Provide the [x, y] coordinate of the cell's center where the given text is located.  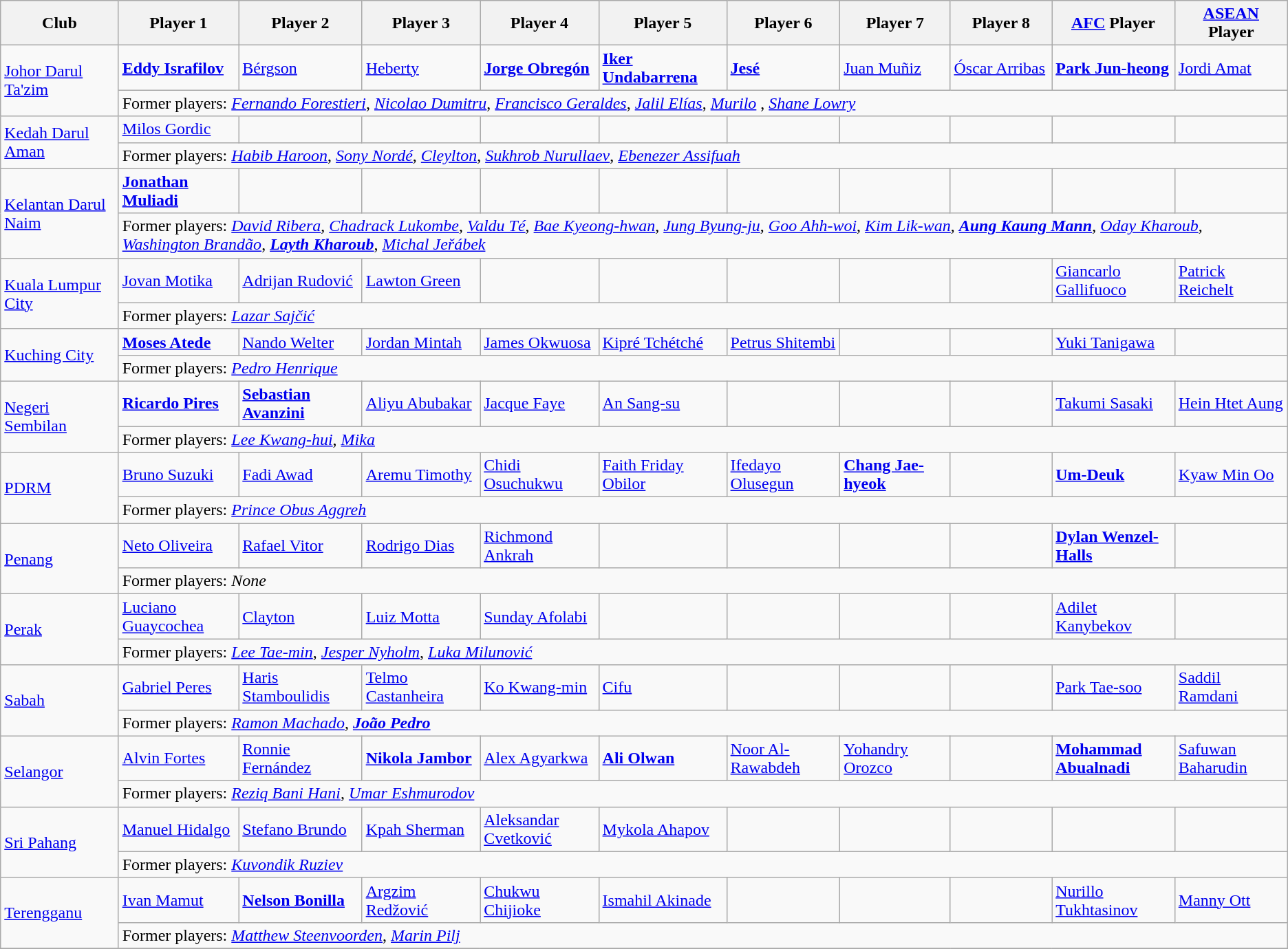
Aleksandar Cvetković [539, 829]
Ifedayo Olusegun [783, 474]
Player 4 [539, 23]
Stefano Brundo [300, 829]
Cifu [663, 688]
Kedah Darul Aman [59, 142]
Ko Kwang-min [539, 688]
Manny Ott [1231, 899]
Former players: Lee Tae-min, Jesper Nyholm, Luka Milunović [703, 652]
Former players: Prince Obus Aggreh [703, 510]
Kuching City [59, 355]
Lawton Green [421, 281]
Sebastian Avanzini [300, 403]
Jorge Obregón [539, 67]
Rodrigo Dias [421, 546]
Nikola Jambor [421, 758]
Jovan Motika [179, 281]
Former players: Lee Kwang-hui, Mika [703, 439]
Alvin Fortes [179, 758]
Neto Oliveira [179, 546]
Jordan Mintah [421, 342]
Óscar Arribas [1001, 67]
Aliyu Abubakar [421, 403]
Ismahil Akinade [663, 899]
Player 6 [783, 23]
Ronnie Fernández [300, 758]
James Okwuosa [539, 342]
Former players: Pedro Henrique [703, 368]
Club [59, 23]
Ali Olwan [663, 758]
Yohandry Orozco [895, 758]
Former players: Kuvondik Ruziev [703, 864]
Perak [59, 630]
Player 8 [1001, 23]
AFC Player [1113, 23]
Luciano Guaycochea [179, 616]
Terengganu [59, 913]
Former players: Fernando Forestieri, Nicolao Dumitru, Francisco Geraldes, Jalil Elías, Murilo , Shane Lowry [703, 103]
Jonathan Muliadi [179, 191]
Alex Agyarkwa [539, 758]
Iker Undabarrena [663, 67]
Sunday Afolabi [539, 616]
Gabriel Peres [179, 688]
Kyaw Min Oo [1231, 474]
Moses Atede [179, 342]
Former players: None [703, 581]
Penang [59, 558]
Sri Pahang [59, 842]
Negeri Sembilan [59, 417]
Player 1 [179, 23]
Dylan Wenzel-Halls [1113, 546]
Johor Darul Ta'zim [59, 81]
Telmo Castanheira [421, 688]
Hein Htet Aung [1231, 403]
Bérgson [300, 67]
Eddy Israfilov [179, 67]
Petrus Shitembi [783, 342]
Nando Welter [300, 342]
Giancarlo Gallifuoco [1113, 281]
ASEAN Player [1231, 23]
Kpah Sherman [421, 829]
Haris Stamboulidis [300, 688]
Former players: Habib Haroon, Sony Nordé, Cleylton, Sukhrob Nurullaev, Ebenezer Assifuah [703, 155]
Rafael Vitor [300, 546]
An Sang-su [663, 403]
Argzim Redžović [421, 899]
Former players: Reziq Bani Hani, Umar Eshmurodov [703, 794]
Bruno Suzuki [179, 474]
Richmond Ankrah [539, 546]
Ricardo Pires [179, 403]
Selangor [59, 772]
Jordi Amat [1231, 67]
Park Jun-heong [1113, 67]
Fadi Awad [300, 474]
Player 7 [895, 23]
Juan Muñiz [895, 67]
Milos Gordic [179, 129]
Safuwan Baharudin [1231, 758]
Park Tae-soo [1113, 688]
Noor Al-Rawabdeh [783, 758]
Mohammad Abualnadi [1113, 758]
Faith Friday Obilor [663, 474]
Chidi Osuchukwu [539, 474]
Ivan Mamut [179, 899]
Aremu Timothy [421, 474]
Yuki Tanigawa [1113, 342]
Former players: Ramon Machado, João Pedro [703, 723]
Chukwu Chijioke [539, 899]
Luiz Motta [421, 616]
Kipré Tchétché [663, 342]
Adilet Kanybekov [1113, 616]
Adrijan Rudović [300, 281]
Manuel Hidalgo [179, 829]
Player 3 [421, 23]
Former players: Matthew Steenvoorden, Marin Pilj [703, 935]
Patrick Reichelt [1231, 281]
Clayton [300, 616]
PDRM [59, 488]
Chang Jae-hyeok [895, 474]
Nelson Bonilla [300, 899]
Um-Deuk [1113, 474]
Nurillo Tukhtasinov [1113, 899]
Saddil Ramdani [1231, 688]
Kelantan Darul Naim [59, 213]
Heberty [421, 67]
Jacque Faye [539, 403]
Kuala Lumpur City [59, 293]
Mykola Ahapov [663, 829]
Sabah [59, 700]
Player 2 [300, 23]
Player 5 [663, 23]
Takumi Sasaki [1113, 403]
Former players: Lazar Sajčić [703, 316]
Jesé [783, 67]
